Capture the cell that displays the provided text and extract its [X, Y] central coordinate. 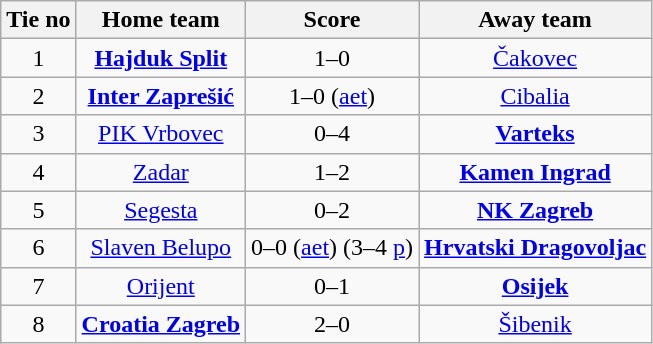
3 [38, 134]
Hrvatski Dragovoljac [536, 248]
Tie no [38, 20]
Away team [536, 20]
Osijek [536, 286]
0–2 [332, 210]
1–0 [332, 58]
8 [38, 324]
6 [38, 248]
0–0 (aet) (3–4 p) [332, 248]
2 [38, 96]
Šibenik [536, 324]
Varteks [536, 134]
Slaven Belupo [161, 248]
Croatia Zagreb [161, 324]
5 [38, 210]
Inter Zaprešić [161, 96]
Zadar [161, 172]
NK Zagreb [536, 210]
Orijent [161, 286]
1–2 [332, 172]
Cibalia [536, 96]
0–4 [332, 134]
Home team [161, 20]
1 [38, 58]
Hajduk Split [161, 58]
1–0 (aet) [332, 96]
Score [332, 20]
2–0 [332, 324]
4 [38, 172]
Kamen Ingrad [536, 172]
7 [38, 286]
Čakovec [536, 58]
PIK Vrbovec [161, 134]
0–1 [332, 286]
Segesta [161, 210]
